Locate the cell with the specified text and output its (x, y) center coordinate. 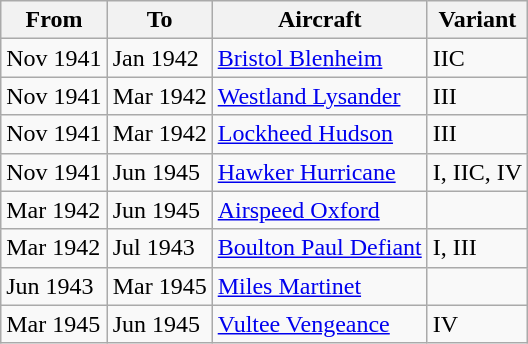
IV (477, 324)
To (160, 20)
Vultee Vengeance (320, 324)
I, III (477, 248)
Bristol Blenheim (320, 58)
Jan 1942 (160, 58)
Aircraft (320, 20)
Jun 1943 (54, 286)
Boulton Paul Defiant (320, 248)
Lockheed Hudson (320, 134)
From (54, 20)
Airspeed Oxford (320, 210)
IIC (477, 58)
Jul 1943 (160, 248)
Variant (477, 20)
Miles Martinet (320, 286)
I, IIC, IV (477, 172)
Hawker Hurricane (320, 172)
Westland Lysander (320, 96)
